Return [X, Y] of the center of cell containing provided text 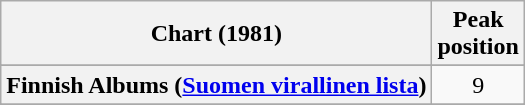
Chart (1981) [216, 34]
Finnish Albums (Suomen virallinen lista) [216, 85]
Peakposition [478, 34]
9 [478, 85]
